Output the (x, y) coordinate of the center of the cell containing the given text.  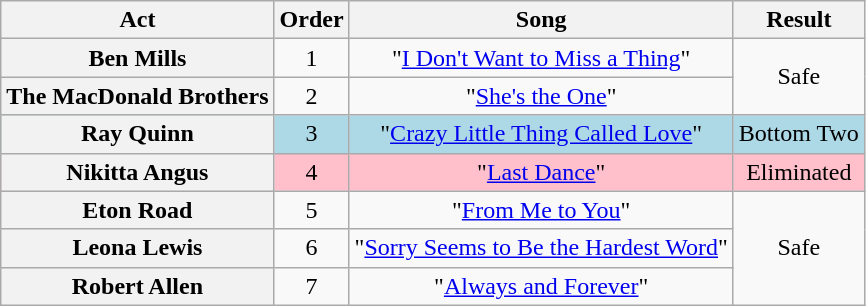
3 (312, 134)
Result (798, 20)
Nikitta Angus (138, 172)
5 (312, 210)
Robert Allen (138, 286)
Act (138, 20)
1 (312, 58)
Bottom Two (798, 134)
Leona Lewis (138, 248)
2 (312, 96)
6 (312, 248)
"She's the One" (541, 96)
"From Me to You" (541, 210)
Order (312, 20)
"Always and Forever" (541, 286)
7 (312, 286)
"Crazy Little Thing Called Love" (541, 134)
"Sorry Seems to Be the Hardest Word" (541, 248)
Song (541, 20)
The MacDonald Brothers (138, 96)
Ben Mills (138, 58)
Eliminated (798, 172)
Eton Road (138, 210)
"Last Dance" (541, 172)
4 (312, 172)
"I Don't Want to Miss a Thing" (541, 58)
Ray Quinn (138, 134)
